Pinpoint the cell where the given text exists, returning its [X, Y] midpoint coordinate. 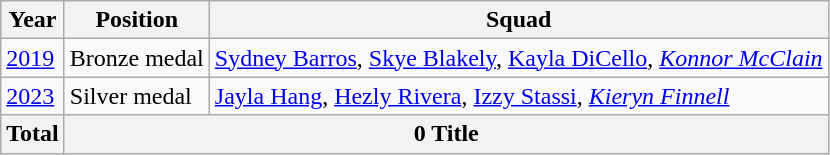
0 Title [446, 134]
Position [136, 20]
2019 [33, 58]
Sydney Barros, Skye Blakely, Kayla DiCello, Konnor McClain [518, 58]
Silver medal [136, 96]
Bronze medal [136, 58]
2023 [33, 96]
Year [33, 20]
Jayla Hang, Hezly Rivera, Izzy Stassi, Kieryn Finnell [518, 96]
Total [33, 134]
Squad [518, 20]
